Search for the cell housing the specified text and yield its (x, y) center coordinate. 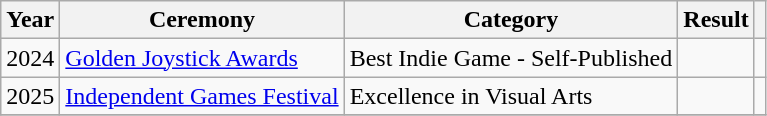
Result (716, 20)
2025 (30, 96)
Excellence in Visual Arts (511, 96)
Golden Joystick Awards (202, 58)
2024 (30, 58)
Year (30, 20)
Independent Games Festival (202, 96)
Ceremony (202, 20)
Category (511, 20)
Best Indie Game - Self-Published (511, 58)
